Determine the (X, Y) coordinate at the center of the cell enclosing the given text.  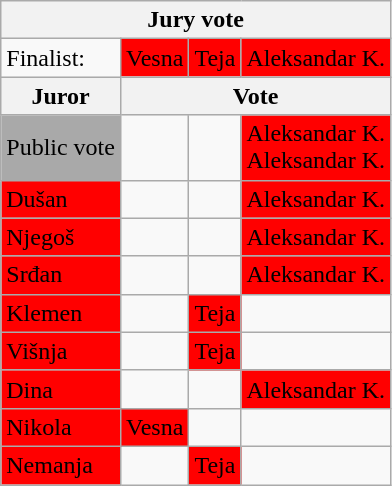
Jury vote (196, 20)
Srđan (61, 275)
Višnja (61, 351)
Juror (61, 96)
Aleksandar K.Aleksandar K. (316, 148)
Klemen (61, 313)
Dina (61, 389)
Nikola (61, 427)
Njegoš (61, 237)
Finalist: (61, 58)
Dušan (61, 199)
Nemanja (61, 465)
Public vote (61, 148)
Vote (255, 96)
